Capture the cell that displays the provided text and extract its (x, y) central coordinate. 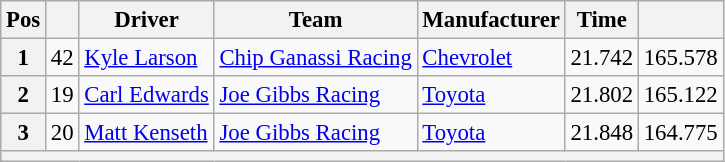
21.742 (602, 58)
2 (24, 95)
164.775 (680, 133)
Driver (146, 20)
Manufacturer (491, 20)
165.122 (680, 95)
Pos (24, 20)
21.848 (602, 133)
Matt Kenseth (146, 133)
Chevrolet (491, 58)
Kyle Larson (146, 58)
21.802 (602, 95)
1 (24, 58)
165.578 (680, 58)
42 (62, 58)
Team (316, 20)
Time (602, 20)
3 (24, 133)
19 (62, 95)
Carl Edwards (146, 95)
20 (62, 133)
Chip Ganassi Racing (316, 58)
